For the text-containing cell, return its midpoint in (x, y) coordinate format. 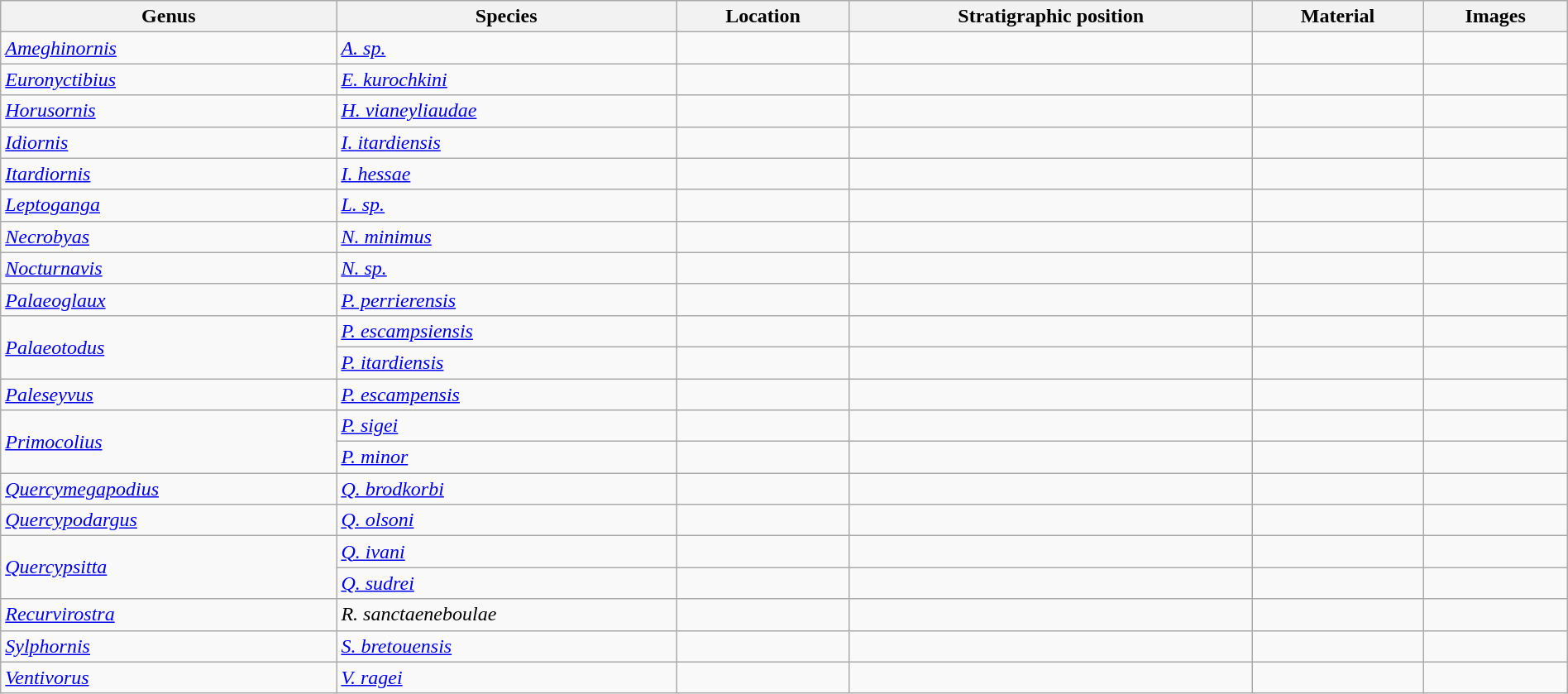
I. hessae (506, 174)
Nocturnavis (169, 268)
Palaeoglaux (169, 299)
A. sp. (506, 48)
Material (1338, 17)
Ventivorus (169, 677)
N. minimus (506, 237)
P. escampsiensis (506, 331)
Quercypsitta (169, 567)
Q. ivani (506, 552)
H. vianeyliaudae (506, 111)
Location (763, 17)
Genus (169, 17)
Q. olsoni (506, 520)
N. sp. (506, 268)
Q. brodkorbi (506, 489)
Palaeotodus (169, 347)
P. itardiensis (506, 362)
Leptoganga (169, 205)
P. escampensis (506, 395)
R. sanctaeneboulae (506, 615)
Euronyctibius (169, 79)
I. itardiensis (506, 142)
L. sp. (506, 205)
Itardiornis (169, 174)
S. bretouensis (506, 646)
Images (1495, 17)
Species (506, 17)
Quercymegapodius (169, 489)
Horusornis (169, 111)
Idiornis (169, 142)
P. minor (506, 457)
P. perrierensis (506, 299)
Paleseyvus (169, 395)
V. ragei (506, 677)
E. kurochkini (506, 79)
Primocolius (169, 442)
Q. sudrei (506, 583)
Quercypodargus (169, 520)
P. sigei (506, 426)
Necrobyas (169, 237)
Stratigraphic position (1050, 17)
Sylphornis (169, 646)
Ameghinornis (169, 48)
Recurvirostra (169, 615)
